Scan for the cell matching the given text and deliver its (x, y) coordinate at center. 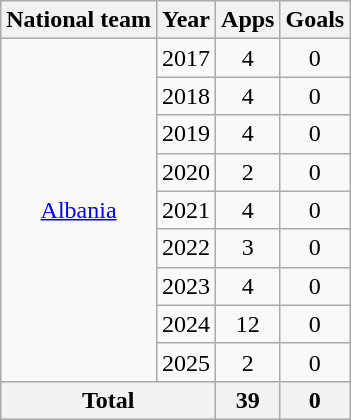
12 (248, 324)
2018 (186, 96)
2024 (186, 324)
Year (186, 20)
2020 (186, 172)
Goals (315, 20)
Apps (248, 20)
2022 (186, 248)
National team (79, 20)
Total (108, 400)
39 (248, 400)
2025 (186, 362)
2019 (186, 134)
2023 (186, 286)
3 (248, 248)
Albania (79, 210)
2017 (186, 58)
2021 (186, 210)
